Find where the given text appears and provide that cell's center as (X, Y) coordinate. 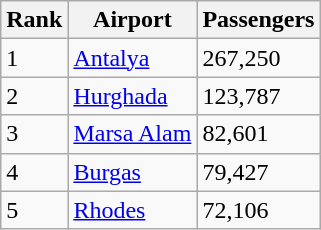
Burgas (132, 172)
267,250 (258, 58)
Rank (34, 20)
Marsa Alam (132, 134)
Antalya (132, 58)
4 (34, 172)
79,427 (258, 172)
Airport (132, 20)
123,787 (258, 96)
72,106 (258, 210)
Rhodes (132, 210)
1 (34, 58)
Passengers (258, 20)
5 (34, 210)
82,601 (258, 134)
2 (34, 96)
3 (34, 134)
Hurghada (132, 96)
